Identify which cell holds the provided text, then report its [X, Y] central coordinate. 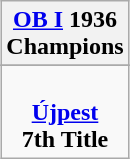
Újpest7th Title [65, 112]
OB I 1936Champions [65, 34]
